For the text-containing cell, return its midpoint in (X, Y) coordinate format. 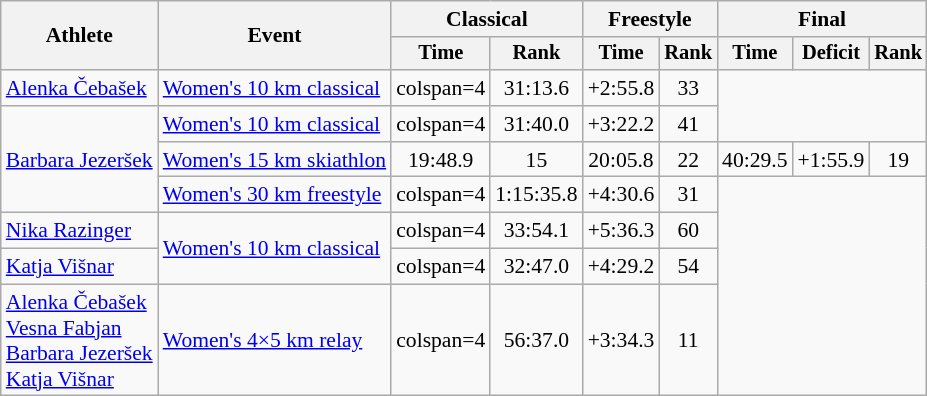
Alenka Čebašek (80, 88)
1:15:35.8 (536, 195)
Women's 4×5 km relay (275, 340)
+3:22.2 (622, 124)
33 (688, 88)
22 (688, 160)
Deficit (832, 54)
Women's 30 km freestyle (275, 195)
+4:29.2 (622, 267)
60 (688, 231)
Freestyle (650, 19)
11 (688, 340)
+4:30.6 (622, 195)
19 (898, 160)
54 (688, 267)
31 (688, 195)
31:40.0 (536, 124)
41 (688, 124)
56:37.0 (536, 340)
Classical (486, 19)
15 (536, 160)
31:13.6 (536, 88)
Katja Višnar (80, 267)
20:05.8 (622, 160)
40:29.5 (754, 160)
Nika Razinger (80, 231)
+1:55.9 (832, 160)
32:47.0 (536, 267)
Alenka ČebašekVesna FabjanBarbara JezeršekKatja Višnar (80, 340)
Event (275, 36)
19:48.9 (440, 160)
+2:55.8 (622, 88)
Final (822, 19)
Barbara Jezeršek (80, 160)
33:54.1 (536, 231)
Athlete (80, 36)
+3:34.3 (622, 340)
Women's 15 km skiathlon (275, 160)
+5:36.3 (622, 231)
